From the cell containing the given text, extract its center point as [x, y] coordinate. 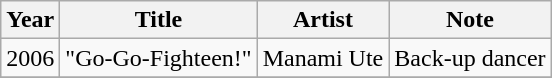
Back-up dancer [470, 58]
Note [470, 20]
2006 [30, 58]
Manami Ute [323, 58]
Year [30, 20]
Title [158, 20]
"Go-Go-Fighteen!" [158, 58]
Artist [323, 20]
